Identify which cell holds the provided text, then report its [X, Y] central coordinate. 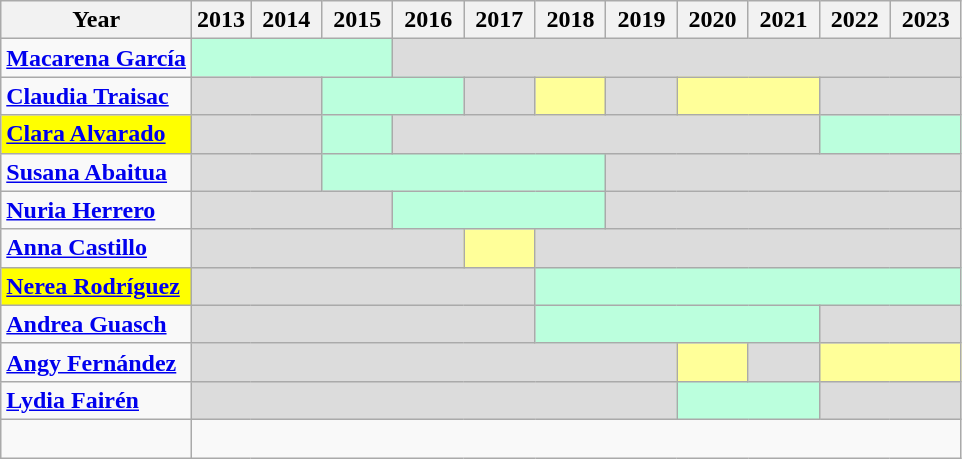
2017 [500, 20]
Macarena García [96, 58]
2020 [712, 20]
2013 [222, 20]
2023 [926, 20]
Clara Alvarado [96, 134]
2018 [570, 20]
Claudia Traisac [96, 96]
Nerea Rodríguez [96, 286]
Anna Castillo [96, 248]
Angy Fernández [96, 362]
Susana Abaitua [96, 172]
2021 [784, 20]
2016 [428, 20]
Lydia Fairén [96, 400]
Nuria Herrero [96, 210]
2014 [286, 20]
2022 [854, 20]
Year [96, 20]
2015 [358, 20]
2019 [642, 20]
Andrea Guasch [96, 324]
